Search for the cell housing the specified text and yield its (x, y) center coordinate. 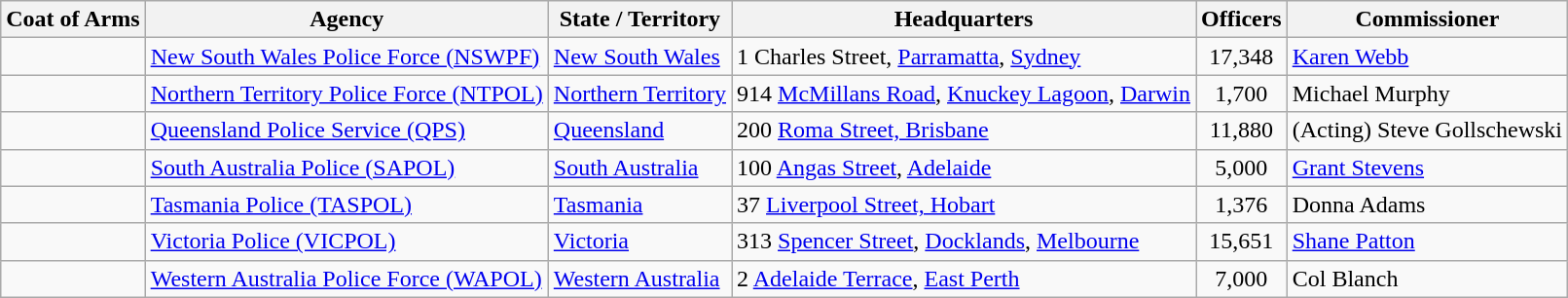
5,000 (1242, 168)
State / Territory (639, 19)
15,651 (1242, 242)
Northern Territory Police Force (NTPOL) (346, 93)
1 Charles Street, Parramatta, Sydney (964, 56)
Tasmania (639, 205)
7,000 (1242, 279)
2 Adelaide Terrace, East Perth (964, 279)
Michael Murphy (1427, 93)
Northern Territory (639, 93)
Agency (346, 19)
914 McMillans Road, Knuckey Lagoon, Darwin (964, 93)
New South Wales (639, 56)
Victoria Police (VICPOL) (346, 242)
New South Wales Police Force (NSWPF) (346, 56)
Western Australia Police Force (WAPOL) (346, 279)
(Acting) Steve Gollschewski (1427, 130)
Victoria (639, 242)
Shane Patton (1427, 242)
313 Spencer Street, Docklands, Melbourne (964, 242)
100 Angas Street, Adelaide (964, 168)
South Australia (639, 168)
Headquarters (964, 19)
South Australia Police (SAPOL) (346, 168)
200 Roma Street, Brisbane (964, 130)
Officers (1242, 19)
Donna Adams (1427, 205)
Queensland (639, 130)
1,700 (1242, 93)
1,376 (1242, 205)
Commissioner (1427, 19)
Tasmania Police (TASPOL) (346, 205)
Grant Stevens (1427, 168)
Karen Webb (1427, 56)
Col Blanch (1427, 279)
Queensland Police Service (QPS) (346, 130)
Coat of Arms (73, 19)
17,348 (1242, 56)
Western Australia (639, 279)
11,880 (1242, 130)
37 Liverpool Street, Hobart (964, 205)
